Determine the (X, Y) coordinate at the center of the cell enclosing the given text.  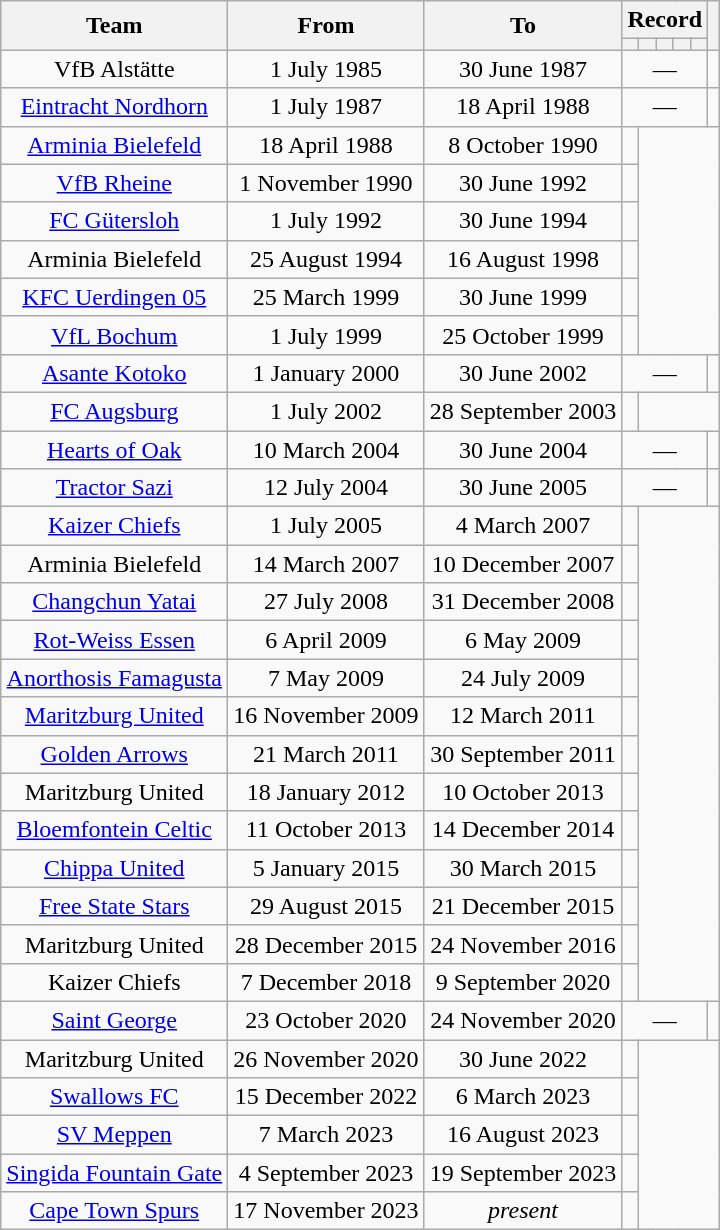
1 January 2000 (326, 373)
4 March 2007 (523, 526)
12 March 2011 (523, 716)
To (523, 26)
25 October 1999 (523, 335)
1 July 2002 (326, 411)
23 October 2020 (326, 1020)
Hearts of Oak (114, 449)
1 July 1999 (326, 335)
Eintracht Nordhorn (114, 107)
7 December 2018 (326, 982)
24 November 2016 (523, 944)
Singida Fountain Gate (114, 1173)
SV Meppen (114, 1135)
30 June 2022 (523, 1059)
Asante Kotoko (114, 373)
29 August 2015 (326, 906)
4 September 2023 (326, 1173)
14 December 2014 (523, 830)
26 November 2020 (326, 1059)
10 October 2013 (523, 792)
30 June 1994 (523, 221)
27 July 2008 (326, 602)
21 December 2015 (523, 906)
9 September 2020 (523, 982)
28 September 2003 (523, 411)
1 July 1985 (326, 69)
30 June 2002 (523, 373)
Team (114, 26)
6 April 2009 (326, 640)
Changchun Yatai (114, 602)
1 November 1990 (326, 183)
Rot-Weiss Essen (114, 640)
31 December 2008 (523, 602)
25 March 1999 (326, 297)
Anorthosis Famagusta (114, 678)
7 March 2023 (326, 1135)
10 December 2007 (523, 564)
Cape Town Spurs (114, 1211)
KFC Uerdingen 05 (114, 297)
30 June 2004 (523, 449)
16 August 1998 (523, 259)
30 June 1992 (523, 183)
19 September 2023 (523, 1173)
12 July 2004 (326, 488)
15 December 2022 (326, 1097)
18 January 2012 (326, 792)
Chippa United (114, 868)
Golden Arrows (114, 754)
17 November 2023 (326, 1211)
1 July 1987 (326, 107)
VfB Alstätte (114, 69)
FC Augsburg (114, 411)
Record (665, 20)
24 July 2009 (523, 678)
30 March 2015 (523, 868)
30 June 1987 (523, 69)
21 March 2011 (326, 754)
Tractor Sazi (114, 488)
30 September 2011 (523, 754)
14 March 2007 (326, 564)
25 August 1994 (326, 259)
Bloemfontein Celtic (114, 830)
present (523, 1211)
VfB Rheine (114, 183)
30 June 1999 (523, 297)
1 July 2005 (326, 526)
VfL Bochum (114, 335)
FC Gütersloh (114, 221)
5 January 2015 (326, 868)
Saint George (114, 1020)
Swallows FC (114, 1097)
28 December 2015 (326, 944)
6 May 2009 (523, 640)
7 May 2009 (326, 678)
10 March 2004 (326, 449)
16 August 2023 (523, 1135)
24 November 2020 (523, 1020)
11 October 2013 (326, 830)
Free State Stars (114, 906)
8 October 1990 (523, 145)
6 March 2023 (523, 1097)
16 November 2009 (326, 716)
30 June 2005 (523, 488)
From (326, 26)
1 July 1992 (326, 221)
